Provide the [X, Y] coordinate of the cell's center where the given text is located.  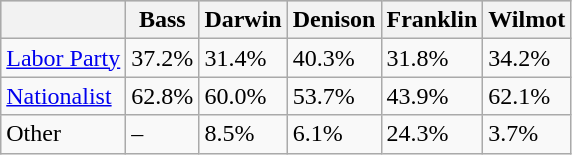
53.7% [334, 96]
40.3% [334, 58]
43.9% [432, 96]
Nationalist [64, 96]
8.5% [243, 134]
Wilmot [527, 20]
31.4% [243, 58]
31.8% [432, 58]
3.7% [527, 134]
Labor Party [64, 58]
62.1% [527, 96]
37.2% [162, 58]
34.2% [527, 58]
– [162, 134]
6.1% [334, 134]
Franklin [432, 20]
Other [64, 134]
60.0% [243, 96]
Denison [334, 20]
62.8% [162, 96]
24.3% [432, 134]
Bass [162, 20]
Darwin [243, 20]
